Search for the cell housing the specified text and yield its (X, Y) center coordinate. 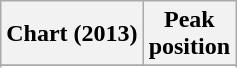
Peakposition (189, 34)
Chart (2013) (72, 34)
